Search for the cell housing the specified text and yield its [X, Y] center coordinate. 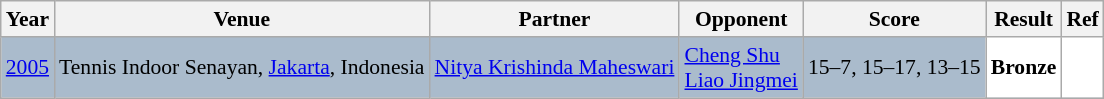
Year [28, 19]
15–7, 15–17, 13–15 [894, 68]
Venue [242, 19]
Ref [1082, 19]
Cheng Shu Liao Jingmei [740, 68]
Score [894, 19]
Bronze [1024, 68]
Opponent [740, 19]
Nitya Krishinda Maheswari [555, 68]
2005 [28, 68]
Partner [555, 19]
Tennis Indoor Senayan, Jakarta, Indonesia [242, 68]
Result [1024, 19]
